Return (x, y) of the center of cell containing provided text 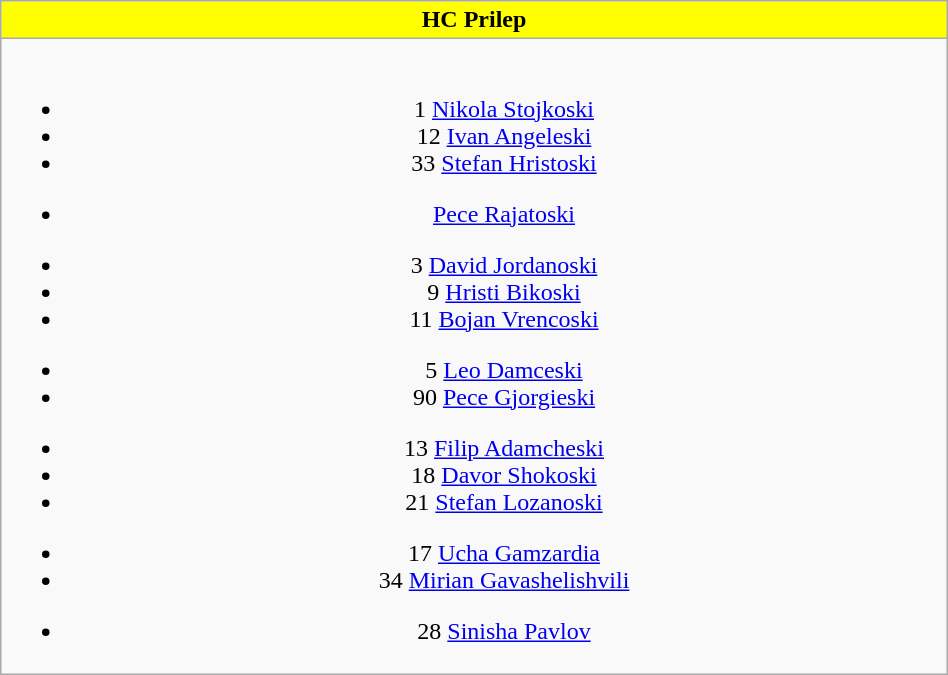
HC Prilep (474, 20)
